Locate the cell with the specified text and output its (X, Y) center coordinate. 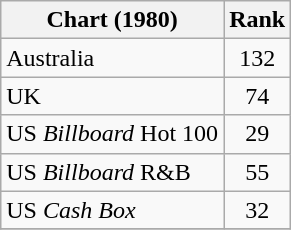
32 (258, 210)
US Billboard R&B (112, 172)
132 (258, 58)
UK (112, 96)
Chart (1980) (112, 20)
Australia (112, 58)
Rank (258, 20)
US Cash Box (112, 210)
US Billboard Hot 100 (112, 134)
55 (258, 172)
29 (258, 134)
74 (258, 96)
